Identify which cell holds the provided text, then report its [X, Y] central coordinate. 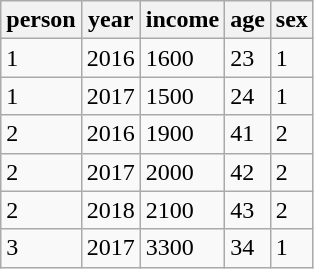
2100 [182, 210]
income [182, 20]
2000 [182, 172]
age [248, 20]
42 [248, 172]
1600 [182, 58]
1900 [182, 134]
1500 [182, 96]
person [41, 20]
23 [248, 58]
2018 [110, 210]
41 [248, 134]
3 [41, 248]
34 [248, 248]
24 [248, 96]
sex [292, 20]
year [110, 20]
3300 [182, 248]
43 [248, 210]
